Determine the [x, y] coordinate at the center of the cell enclosing the given text.  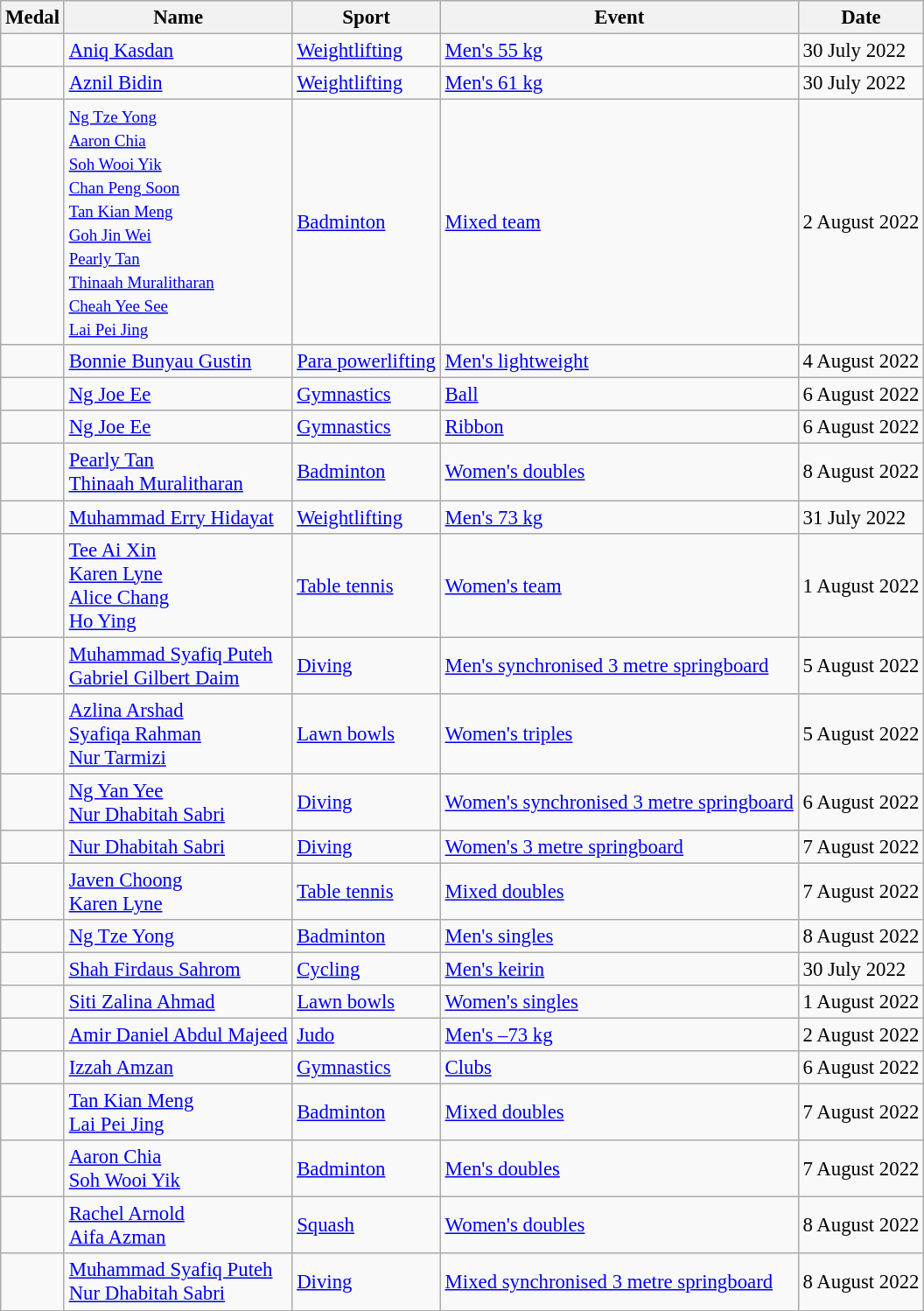
Ball [619, 395]
Nur Dhabitah Sabri [178, 847]
Ng Tze YongAaron ChiaSoh Wooi YikChan Peng SoonTan Kian MengGoh Jin WeiPearly TanThinaah MuralitharanCheah Yee SeeLai Pei Jing [178, 222]
Bonnie Bunyau Gustin [178, 361]
Ng Yan YeeNur Dhabitah Sabri [178, 802]
Tee Ai Xin Karen Lyne Alice Chang Ho Ying [178, 585]
Judo [366, 1035]
Amir Daniel Abdul Majeed [178, 1035]
Muhammad Erry Hidayat [178, 517]
Sport [366, 18]
Aaron ChiaSoh Wooi Yik [178, 1169]
Women's triples [619, 733]
Women's 3 metre springboard [619, 847]
Men's keirin [619, 969]
Men's lightweight [619, 361]
Medal [33, 18]
Muhammad Syafiq PutehNur Dhabitah Sabri [178, 1283]
Para powerlifting [366, 361]
Rachel ArnoldAifa Azman [178, 1225]
Mixed team [619, 222]
Name [178, 18]
Ng Tze Yong [178, 936]
Ribbon [619, 428]
Women's singles [619, 1002]
Men's 55 kg [619, 51]
Aniq Kasdan [178, 51]
Men's 73 kg [619, 517]
Event [619, 18]
Men's synchronised 3 metre springboard [619, 665]
Pearly TanThinaah Muralitharan [178, 473]
Siti Zalina Ahmad [178, 1002]
Mixed synchronised 3 metre springboard [619, 1283]
Men's 61 kg [619, 83]
Azlina ArshadSyafiqa RahmanNur Tarmizi [178, 733]
Date [861, 18]
Izzah Amzan [178, 1068]
31 July 2022 [861, 517]
Men's –73 kg [619, 1035]
Javen ChoongKaren Lyne [178, 891]
Women's team [619, 585]
Men's doubles [619, 1169]
Women's synchronised 3 metre springboard [619, 802]
Clubs [619, 1068]
Men's singles [619, 936]
4 August 2022 [861, 361]
Tan Kian MengLai Pei Jing [178, 1113]
Aznil Bidin [178, 83]
Squash [366, 1225]
Shah Firdaus Sahrom [178, 969]
Muhammad Syafiq PutehGabriel Gilbert Daim [178, 665]
Cycling [366, 969]
